Output the [X, Y] coordinate of the center of the cell containing the given text.  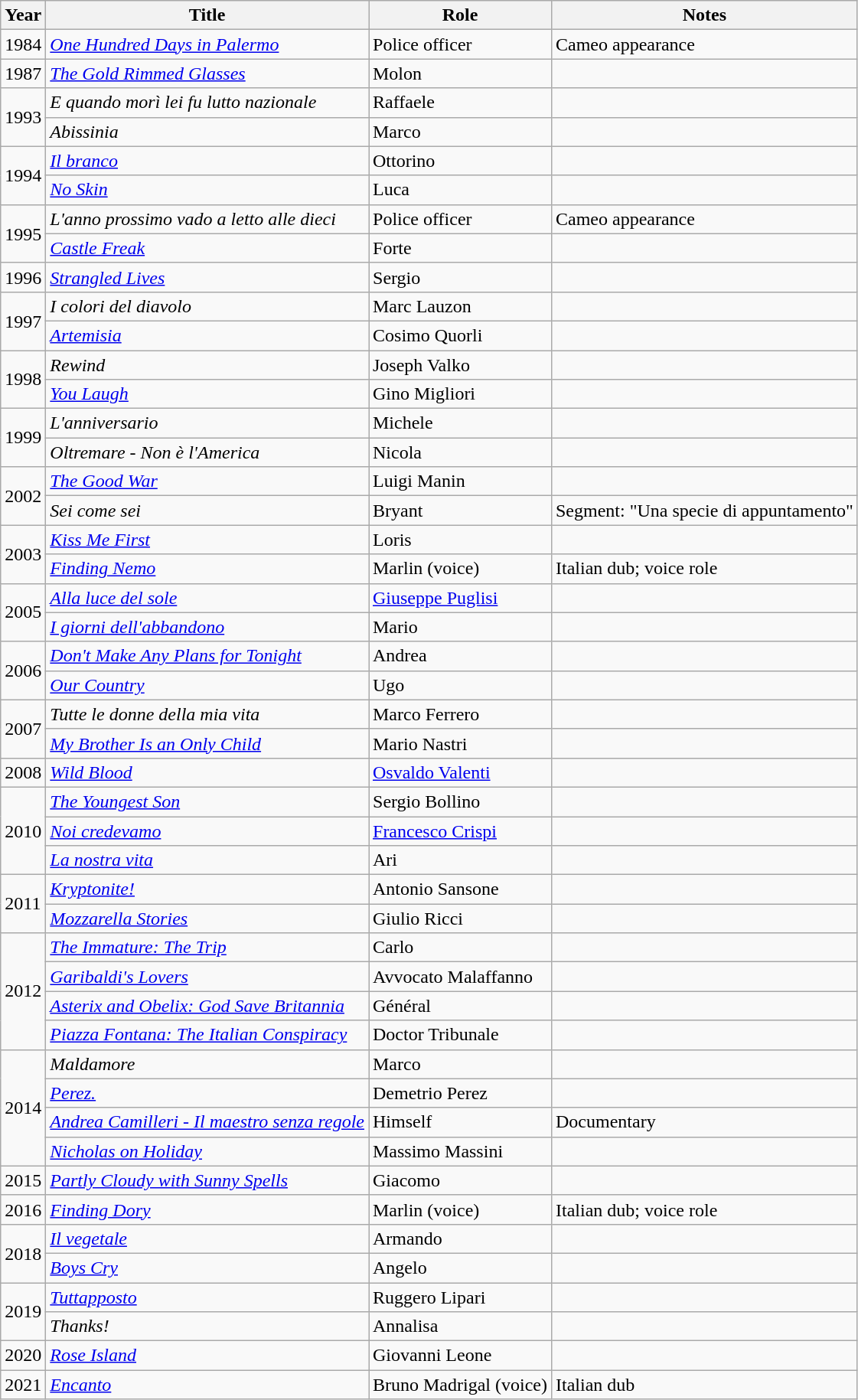
You Laugh [207, 394]
Tutte le donne della mia vita [207, 714]
No Skin [207, 190]
1998 [23, 380]
Forte [461, 248]
Mozzarella Stories [207, 919]
Bryant [461, 511]
Sei come sei [207, 511]
Il branco [207, 161]
Encanto [207, 1385]
Wild Blood [207, 772]
Title [207, 15]
Castle Freak [207, 248]
Il vegetale [207, 1238]
Bruno Madrigal (voice) [461, 1385]
Himself [461, 1122]
Kiss Me First [207, 540]
2005 [23, 612]
La nostra vita [207, 860]
Tuttapposto [207, 1297]
2014 [23, 1108]
E quando morì lei fu lutto nazionale [207, 103]
Marc Lauzon [461, 306]
2011 [23, 904]
Avvocato Malaffanno [461, 977]
2002 [23, 496]
1987 [23, 73]
1997 [23, 321]
Général [461, 1006]
2010 [23, 831]
Annalisa [461, 1327]
Rose Island [207, 1356]
Thanks! [207, 1327]
Asterix and Obelix: God Save Britannia [207, 1006]
Sergio Bollino [461, 801]
Our Country [207, 685]
1996 [23, 277]
Artemisia [207, 335]
1993 [23, 117]
1999 [23, 438]
L'anno prossimo vado a letto alle dieci [207, 219]
Osvaldo Valenti [461, 772]
Andrea Camilleri - Il maestro senza regole [207, 1122]
2016 [23, 1209]
Mario Nastri [461, 743]
2021 [23, 1385]
2012 [23, 991]
I colori del diavolo [207, 306]
Giulio Ricci [461, 919]
Mario [461, 627]
Documentary [704, 1122]
Don't Make Any Plans for Tonight [207, 656]
Year [23, 15]
Cosimo Quorli [461, 335]
The Gold Rimmed Glasses [207, 73]
The Good War [207, 481]
Doctor Tribunale [461, 1035]
Strangled Lives [207, 277]
2019 [23, 1312]
2006 [23, 671]
Segment: "Una specie di appuntamento" [704, 511]
Ottorino [461, 161]
Notes [704, 15]
Partly Cloudy with Sunny Spells [207, 1180]
Nicola [461, 452]
Piazza Fontana: The Italian Conspiracy [207, 1035]
Role [461, 15]
1984 [23, 44]
The Immature: The Trip [207, 948]
Ari [461, 860]
Sergio [461, 277]
Perez. [207, 1093]
My Brother Is an Only Child [207, 743]
Joseph Valko [461, 365]
Raffaele [461, 103]
2007 [23, 729]
Michele [461, 423]
2003 [23, 554]
2018 [23, 1253]
2015 [23, 1180]
Finding Dory [207, 1209]
Maldamore [207, 1064]
Gino Migliori [461, 394]
Luca [461, 190]
The Youngest Son [207, 801]
Oltremare - Non è l'America [207, 452]
Massimo Massini [461, 1151]
Ruggero Lipari [461, 1297]
Angelo [461, 1268]
Molon [461, 73]
I giorni dell'abbandono [207, 627]
Nicholas on Holiday [207, 1151]
Alla luce del sole [207, 598]
Antonio Sansone [461, 889]
Italian dub [704, 1385]
Abissinia [207, 132]
2020 [23, 1356]
2008 [23, 772]
Francesco Crispi [461, 831]
1994 [23, 175]
Giovanni Leone [461, 1356]
Demetrio Perez [461, 1093]
Boys Cry [207, 1268]
Noi credevamo [207, 831]
Giacomo [461, 1180]
One Hundred Days in Palermo [207, 44]
Luigi Manin [461, 481]
Rewind [207, 365]
Armando [461, 1238]
L'anniversario [207, 423]
Ugo [461, 685]
Marco Ferrero [461, 714]
1995 [23, 233]
Kryptonite! [207, 889]
Garibaldi's Lovers [207, 977]
Andrea [461, 656]
Finding Nemo [207, 569]
Carlo [461, 948]
Giuseppe Puglisi [461, 598]
Loris [461, 540]
